Provide the (x, y) coordinate of the cell's center where the given text is located.  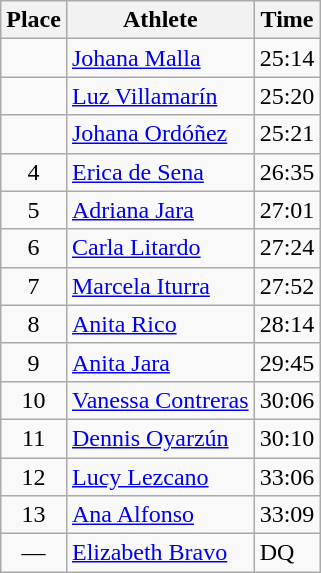
Anita Jara (160, 362)
Anita Rico (160, 324)
4 (34, 172)
Dennis Oyarzún (160, 438)
30:10 (287, 438)
DQ (287, 553)
9 (34, 362)
8 (34, 324)
27:52 (287, 286)
Place (34, 20)
Johana Ordóñez (160, 134)
Lucy Lezcano (160, 477)
5 (34, 210)
33:09 (287, 515)
Time (287, 20)
Johana Malla (160, 58)
Marcela Iturra (160, 286)
29:45 (287, 362)
27:24 (287, 248)
Athlete (160, 20)
10 (34, 400)
Ana Alfonso (160, 515)
11 (34, 438)
Vanessa Contreras (160, 400)
Carla Litardo (160, 248)
7 (34, 286)
Elizabeth Bravo (160, 553)
25:20 (287, 96)
Adriana Jara (160, 210)
33:06 (287, 477)
Luz Villamarín (160, 96)
— (34, 553)
13 (34, 515)
30:06 (287, 400)
Erica de Sena (160, 172)
25:21 (287, 134)
27:01 (287, 210)
6 (34, 248)
26:35 (287, 172)
12 (34, 477)
28:14 (287, 324)
25:14 (287, 58)
